Detect which cell encompasses the target text, then output its [X, Y] center coordinate. 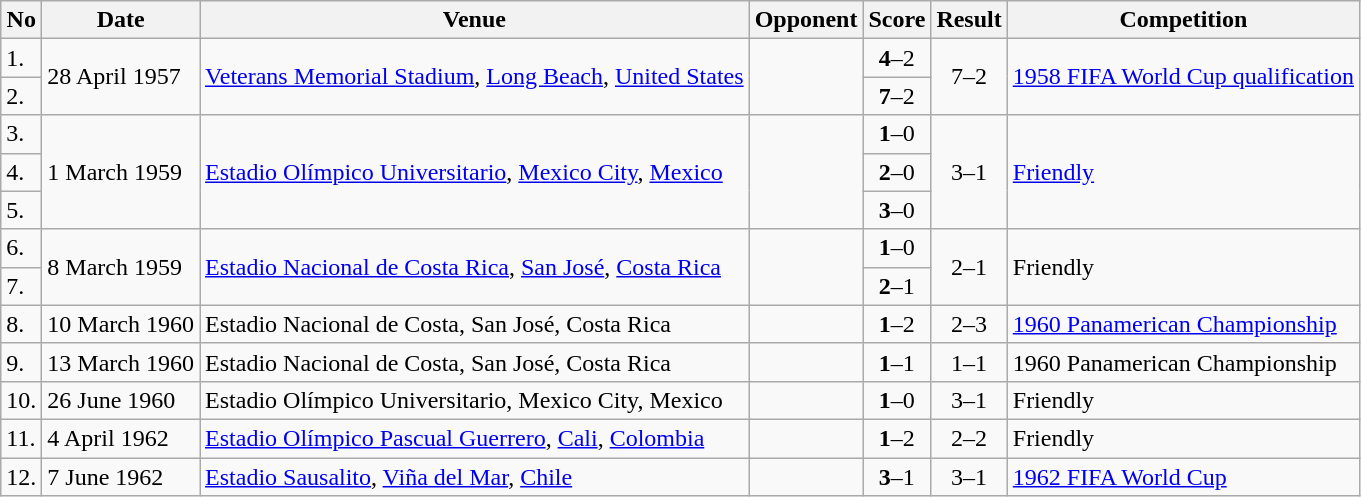
10 March 1960 [121, 324]
9. [22, 362]
No [22, 20]
1958 FIFA World Cup qualification [1183, 77]
Date [121, 20]
8. [22, 324]
Venue [475, 20]
10. [22, 400]
3. [22, 134]
5. [22, 210]
8 March 1959 [121, 267]
28 April 1957 [121, 77]
7. [22, 286]
2–0 [897, 172]
1 March 1959 [121, 172]
7 June 1962 [121, 477]
1962 FIFA World Cup [1183, 477]
26 June 1960 [121, 400]
2–3 [969, 324]
Estadio Olímpico Pascual Guerrero, Cali, Colombia [475, 438]
13 March 1960 [121, 362]
Score [897, 20]
4–2 [897, 58]
4. [22, 172]
6. [22, 248]
Estadio Sausalito, Viña del Mar, Chile [475, 477]
2. [22, 96]
Result [969, 20]
11. [22, 438]
12. [22, 477]
4 April 1962 [121, 438]
1. [22, 58]
3–0 [897, 210]
2–2 [969, 438]
Estadio Nacional de Costa Rica, San José, Costa Rica [475, 267]
Opponent [806, 20]
Competition [1183, 20]
Veterans Memorial Stadium, Long Beach, United States [475, 77]
